Capture the cell that displays the provided text and extract its [x, y] central coordinate. 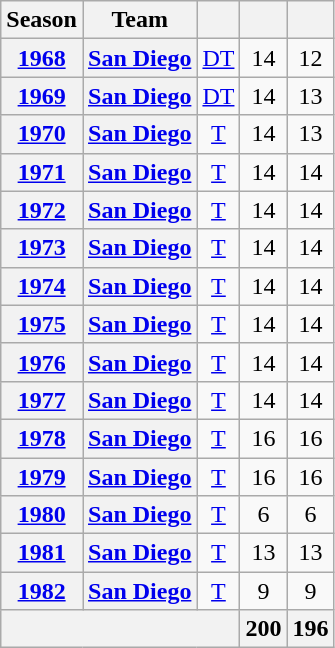
1972 [42, 210]
196 [310, 629]
200 [264, 629]
1973 [42, 248]
1976 [42, 362]
1977 [42, 400]
1978 [42, 438]
Season [42, 20]
1980 [42, 515]
1982 [42, 591]
1971 [42, 172]
1970 [42, 134]
1975 [42, 324]
12 [310, 58]
1981 [42, 553]
Team [139, 20]
1969 [42, 96]
1979 [42, 477]
1968 [42, 58]
1974 [42, 286]
